From the cell containing the given text, extract its center point as (X, Y) coordinate. 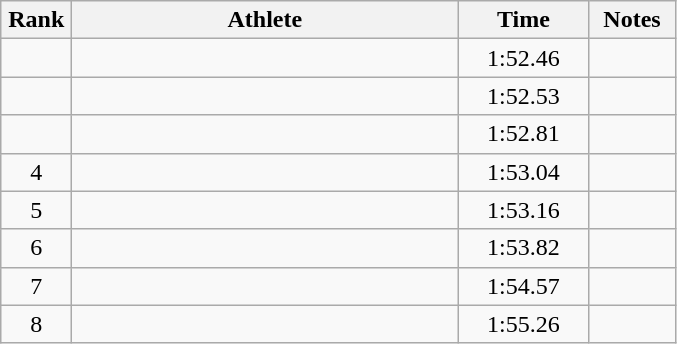
1:53.82 (524, 248)
Notes (632, 20)
1:52.81 (524, 134)
6 (36, 248)
Rank (36, 20)
7 (36, 286)
1:52.46 (524, 58)
4 (36, 172)
5 (36, 210)
8 (36, 324)
1:54.57 (524, 286)
1:52.53 (524, 96)
Time (524, 20)
1:53.04 (524, 172)
1:55.26 (524, 324)
Athlete (265, 20)
1:53.16 (524, 210)
